Identify which cell holds the provided text, then report its (X, Y) central coordinate. 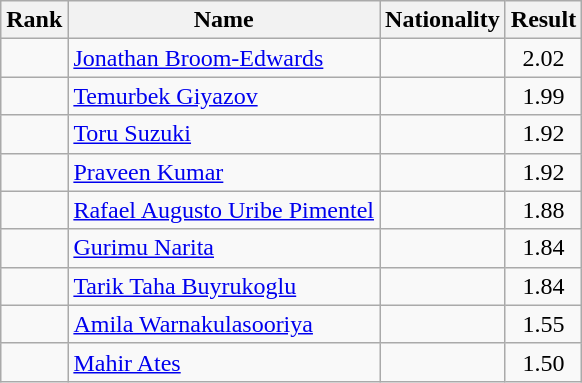
Mahir Ates (224, 362)
1.99 (543, 96)
1.88 (543, 210)
1.50 (543, 362)
Result (543, 20)
Toru Suzuki (224, 134)
1.55 (543, 324)
Nationality (443, 20)
Praveen Kumar (224, 172)
Gurimu Narita (224, 248)
Rafael Augusto Uribe Pimentel (224, 210)
Name (224, 20)
Amila Warnakulasooriya (224, 324)
2.02 (543, 58)
Temurbek Giyazov (224, 96)
Rank (34, 20)
Tarik Taha Buyrukoglu (224, 286)
Jonathan Broom-Edwards (224, 58)
